From the cell containing the given text, extract its center point as [X, Y] coordinate. 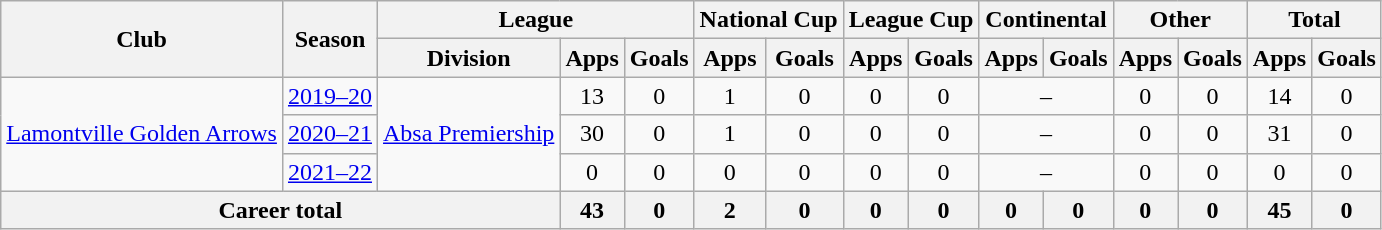
Season [330, 39]
League Cup [911, 20]
31 [1279, 134]
Total [1314, 20]
Continental [1046, 20]
League [536, 20]
45 [1279, 210]
Career total [280, 210]
30 [592, 134]
Club [142, 39]
43 [592, 210]
2 [730, 210]
Division [469, 58]
2021–22 [330, 172]
Absa Premiership [469, 134]
2019–20 [330, 96]
Other [1180, 20]
2020–21 [330, 134]
13 [592, 96]
Lamontville Golden Arrows [142, 134]
National Cup [768, 20]
14 [1279, 96]
